Identify which cell holds the provided text, then report its (x, y) central coordinate. 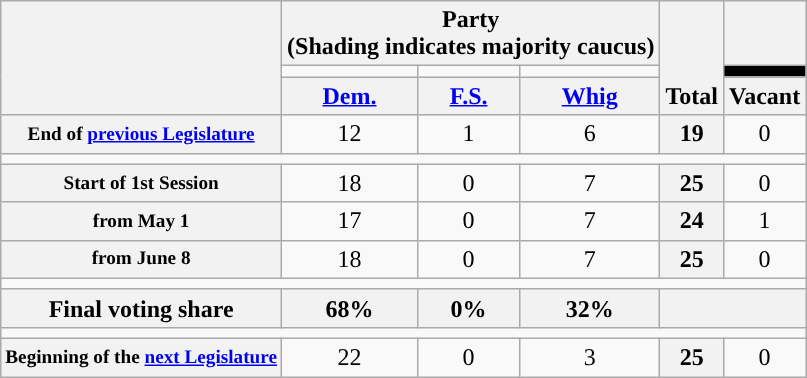
Party (Shading indicates majority caucus) (471, 34)
End of previous Legislature (142, 134)
68% (350, 308)
Start of 1st Session (142, 183)
22 (350, 357)
24 (692, 221)
Beginning of the next Legislature (142, 357)
6 (590, 134)
32% (590, 308)
Whig (590, 96)
17 (350, 221)
Dem. (350, 96)
Final voting share (142, 308)
from June 8 (142, 259)
3 (590, 357)
F.S. (468, 96)
Total (692, 58)
Vacant (764, 96)
0% (468, 308)
12 (350, 134)
19 (692, 134)
from May 1 (142, 221)
